Determine the (x, y) coordinate at the center of the cell enclosing the given text.  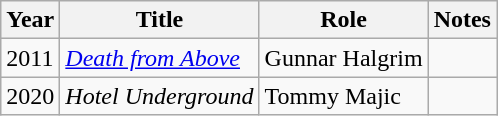
Notes (462, 20)
Hotel Underground (160, 96)
Title (160, 20)
Year (30, 20)
2020 (30, 96)
Death from Above (160, 58)
Tommy Majic (344, 96)
Gunnar Halgrim (344, 58)
2011 (30, 58)
Role (344, 20)
